Find where the given text appears and provide that cell's center as (X, Y) coordinate. 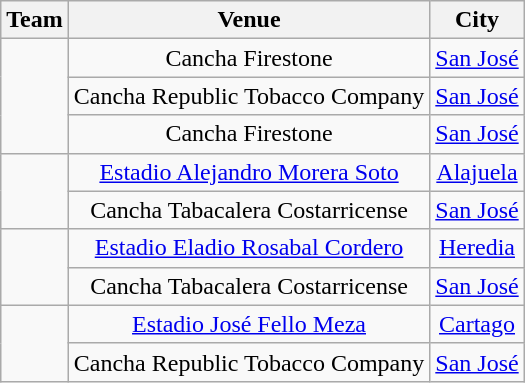
Team (35, 20)
Cartago (477, 324)
Venue (249, 20)
Heredia (477, 248)
Estadio Alejandro Morera Soto (249, 172)
Alajuela (477, 172)
City (477, 20)
Estadio Eladio Rosabal Cordero (249, 248)
Estadio José Fello Meza (249, 324)
